Locate the cell with the specified text and output its (X, Y) center coordinate. 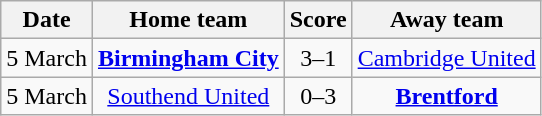
Home team (188, 20)
Southend United (188, 96)
Date (47, 20)
Brentford (446, 96)
3–1 (318, 58)
Score (318, 20)
Cambridge United (446, 58)
Away team (446, 20)
Birmingham City (188, 58)
0–3 (318, 96)
